Find where the given text appears and provide that cell's center as [X, Y] coordinate. 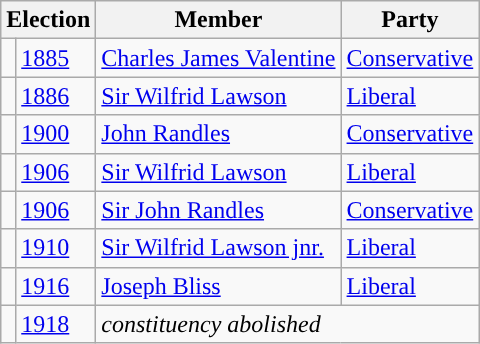
Charles James Valentine [218, 58]
1885 [56, 58]
Joseph Bliss [218, 286]
Election [48, 20]
John Randles [218, 134]
1886 [56, 96]
Sir Wilfrid Lawson jnr. [218, 248]
1916 [56, 286]
1918 [56, 324]
Sir John Randles [218, 210]
1910 [56, 248]
Member [218, 20]
Party [410, 20]
1900 [56, 134]
constituency abolished [288, 324]
